Extract the [X, Y] coordinate from the center of the cell holding the provided text.  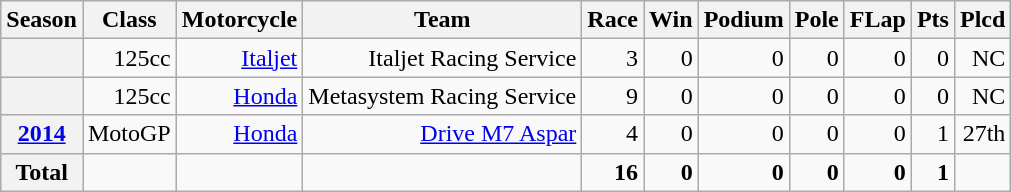
Motorcycle [240, 20]
3 [613, 58]
Metasystem Racing Service [442, 96]
Class [129, 20]
27th [982, 134]
Win [672, 20]
MotoGP [129, 134]
FLap [878, 20]
Podium [744, 20]
Drive M7 Aspar [442, 134]
Pts [932, 20]
Plcd [982, 20]
Season [42, 20]
Team [442, 20]
16 [613, 172]
4 [613, 134]
Pole [816, 20]
9 [613, 96]
Race [613, 20]
Total [42, 172]
Italjet [240, 58]
2014 [42, 134]
Italjet Racing Service [442, 58]
